Capture the cell that displays the provided text and extract its [x, y] central coordinate. 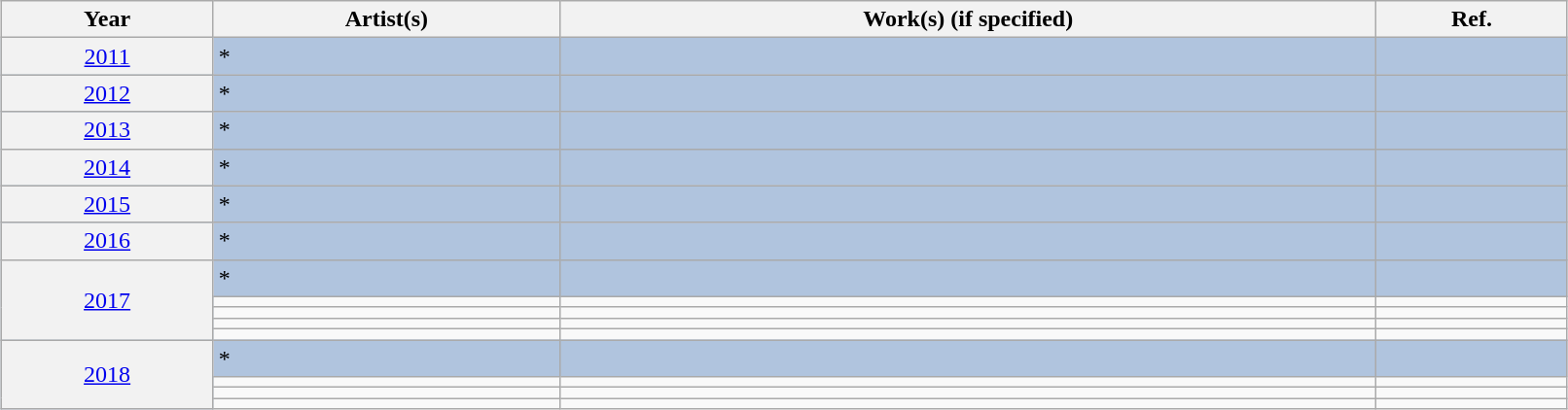
2012 [107, 93]
Year [107, 19]
2017 [107, 299]
2015 [107, 204]
2011 [107, 56]
Artist(s) [386, 19]
Ref. [1472, 19]
2014 [107, 167]
Work(s) (if specified) [969, 19]
2013 [107, 130]
2018 [107, 375]
2016 [107, 241]
